From the cell containing the given text, extract its center point as [X, Y] coordinate. 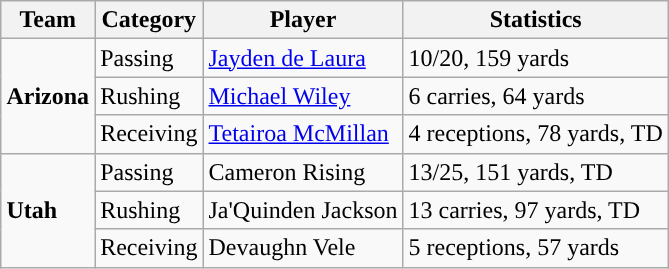
5 receptions, 57 yards [536, 248]
Utah [48, 210]
Cameron Rising [303, 172]
6 carries, 64 yards [536, 96]
4 receptions, 78 yards, TD [536, 134]
Team [48, 20]
10/20, 159 yards [536, 58]
Tetairoa McMillan [303, 134]
Devaughn Vele [303, 248]
Jayden de Laura [303, 58]
Arizona [48, 96]
Category [149, 20]
13/25, 151 yards, TD [536, 172]
Michael Wiley [303, 96]
Statistics [536, 20]
Player [303, 20]
13 carries, 97 yards, TD [536, 210]
Ja'Quinden Jackson [303, 210]
